Determine the (X, Y) coordinate at the center of the cell enclosing the given text.  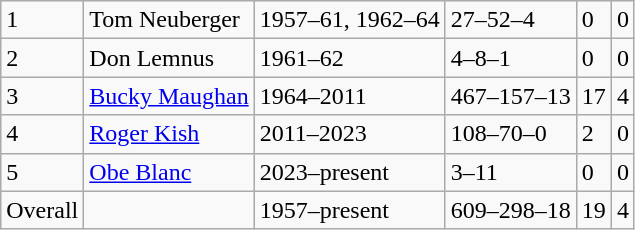
5 (42, 172)
Don Lemnus (169, 58)
Obe Blanc (169, 172)
1961–62 (350, 58)
1 (42, 20)
27–52–4 (510, 20)
609–298–18 (510, 210)
1957–61, 1962–64 (350, 20)
17 (594, 96)
3–11 (510, 172)
4–8–1 (510, 58)
Tom Neuberger (169, 20)
2023–present (350, 172)
Overall (42, 210)
1964–2011 (350, 96)
2011–2023 (350, 134)
467–157–13 (510, 96)
1957–present (350, 210)
108–70–0 (510, 134)
Bucky Maughan (169, 96)
Roger Kish (169, 134)
3 (42, 96)
19 (594, 210)
